Output the [x, y] coordinate of the center of the cell containing the given text.  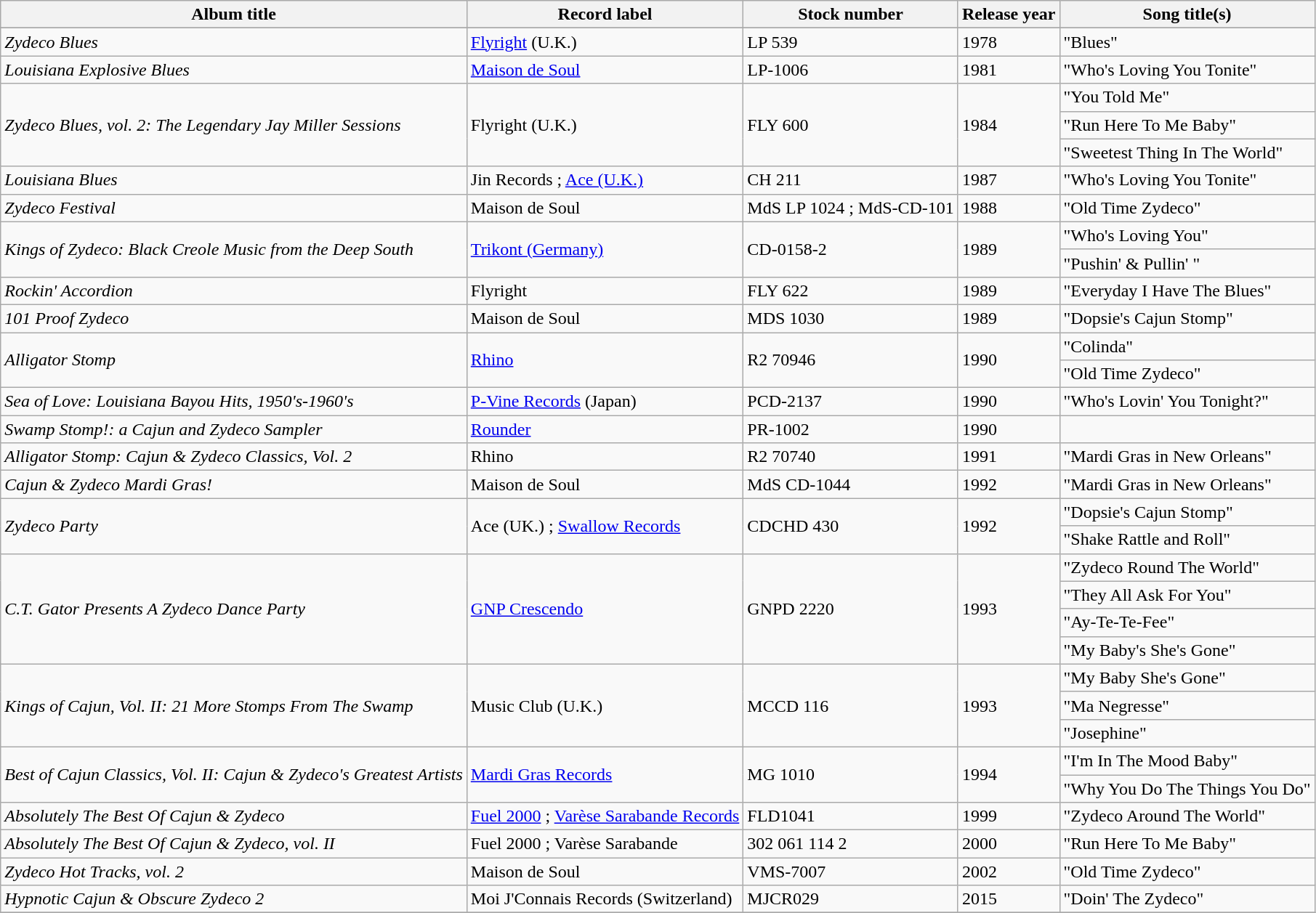
Jin Records ; Ace (U.K.) [605, 180]
"Zydeco Round The World" [1187, 567]
Cajun & Zydeco Mardi Gras! [234, 484]
"Sweetest Thing In The World" [1187, 153]
MCCD 116 [851, 705]
Trikont (Germany) [605, 249]
Zydeco Festival [234, 208]
FLD1041 [851, 816]
2002 [1009, 872]
"You Told Me" [1187, 97]
Flyright [605, 291]
CH 211 [851, 180]
Moi J'Connais Records (Switzerland) [605, 899]
VMS-7007 [851, 872]
"Who's Lovin' You Tonight?" [1187, 402]
Stock number [851, 15]
Alligator Stomp [234, 360]
"Doin' The Zydeco" [1187, 899]
Louisiana Explosive Blues [234, 70]
Zydeco Hot Tracks, vol. 2 [234, 872]
Ace (UK.) ; Swallow Records [605, 526]
Absolutely The Best Of Cajun & Zydeco, vol. II [234, 844]
Song title(s) [1187, 15]
"My Baby's She's Gone" [1187, 650]
Hypnotic Cajun & Obscure Zydeco 2 [234, 899]
"Josephine" [1187, 733]
2015 [1009, 899]
Louisiana Blues [234, 180]
"My Baby She's Gone" [1187, 678]
"Shake Rattle and Roll" [1187, 540]
"Ma Negresse" [1187, 705]
"Everyday I Have The Blues" [1187, 291]
Kings of Zydeco: Black Creole Music from the Deep South [234, 249]
GNPD 2220 [851, 609]
"Blues" [1187, 42]
1981 [1009, 70]
C.T. Gator Presents A Zydeco Dance Party [234, 609]
R2 70740 [851, 457]
Fuel 2000 ; Varèse Sarabande Records [605, 816]
"Colinda" [1187, 346]
"Pushin' & Pullin' " [1187, 263]
Rockin' Accordion [234, 291]
PR-1002 [851, 429]
P-Vine Records (Japan) [605, 402]
MdS CD-1044 [851, 484]
Best of Cajun Classics, Vol. II: Cajun & Zydeco's Greatest Artists [234, 774]
CD-0158-2 [851, 249]
FLY 622 [851, 291]
Zydeco Blues [234, 42]
2000 [1009, 844]
CDCHD 430 [851, 526]
Zydeco Blues, vol. 2: The Legendary Jay Miller Sessions [234, 125]
"Who's Loving You" [1187, 235]
"Zydeco Around The World" [1187, 816]
Music Club (U.K.) [605, 705]
Zydeco Party [234, 526]
Album title [234, 15]
MJCR029 [851, 899]
Sea of Love: Louisiana Bayou Hits, 1950's-1960's [234, 402]
1978 [1009, 42]
"I'm In The Mood Baby" [1187, 760]
Absolutely The Best Of Cajun & Zydeco [234, 816]
LP 539 [851, 42]
Swamp Stomp!: a Cajun and Zydeco Sampler [234, 429]
MdS LP 1024 ; MdS-CD-101 [851, 208]
MDS 1030 [851, 318]
1991 [1009, 457]
"Why You Do The Things You Do" [1187, 788]
1994 [1009, 774]
GNP Crescendo [605, 609]
"They All Ask For You" [1187, 595]
Alligator Stomp: Cajun & Zydeco Classics, Vol. 2 [234, 457]
302 061 114 2 [851, 844]
R2 70946 [851, 360]
1999 [1009, 816]
Mardi Gras Records [605, 774]
Rounder [605, 429]
FLY 600 [851, 125]
"Ay-Te-Te-Fee" [1187, 622]
1987 [1009, 180]
1984 [1009, 125]
1988 [1009, 208]
Record label [605, 15]
LP-1006 [851, 70]
Kings of Cajun, Vol. II: 21 More Stomps From The Swamp [234, 705]
PCD-2137 [851, 402]
Fuel 2000 ; Varèse Sarabande [605, 844]
101 Proof Zydeco [234, 318]
Release year [1009, 15]
MG 1010 [851, 774]
